Pinpoint the cell where the given text exists, returning its [x, y] midpoint coordinate. 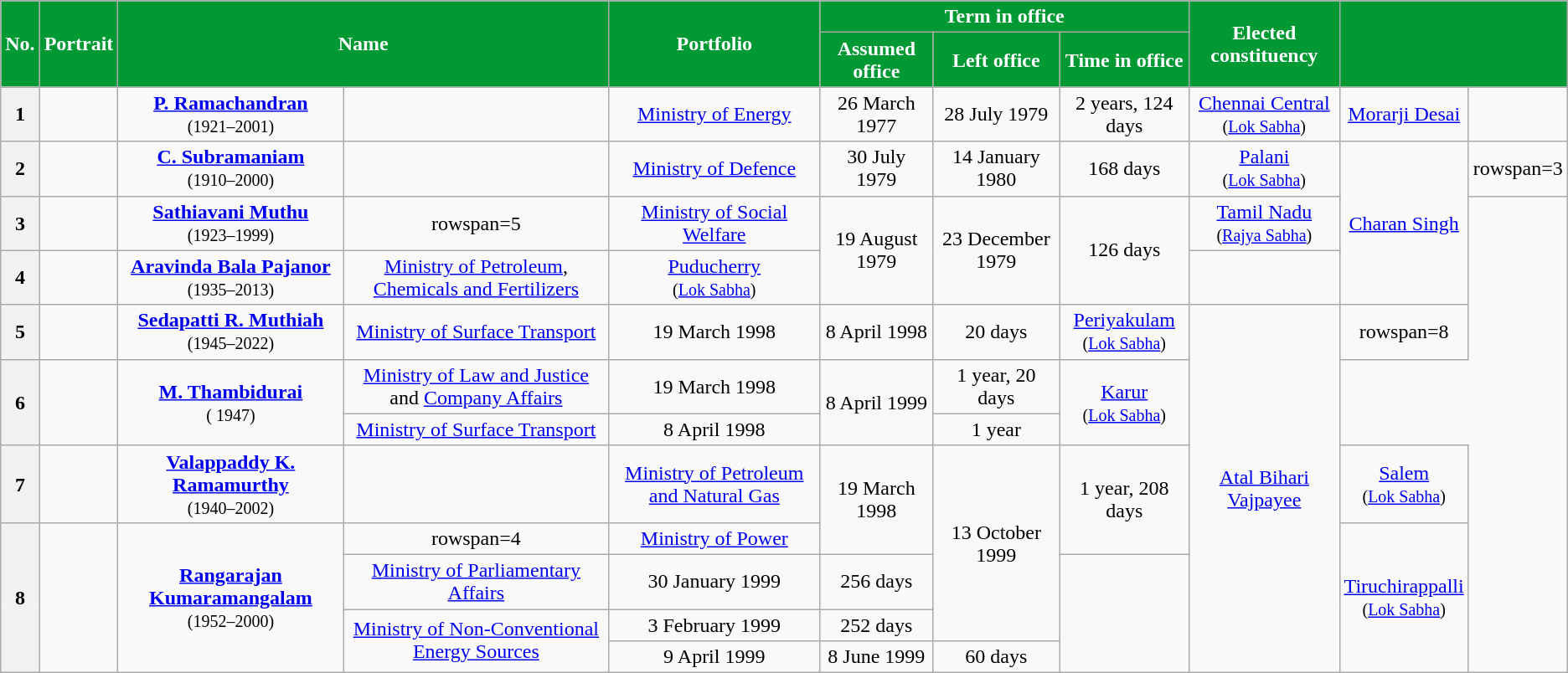
Chennai Central(Lok Sabha) [1265, 114]
rowspan=8 [1404, 331]
5 [20, 331]
Periyakulam(Lok Sabha) [1124, 331]
P. Ramachandran(1921–2001) [231, 114]
8 June 1999 [876, 657]
26 March 1977 [876, 114]
Tiruchirappalli(Lok Sabha) [1404, 598]
Charan Singh [1404, 223]
1 year, 208 days [1124, 500]
7 [20, 484]
C. Subramaniam(1910–2000) [231, 169]
Puducherry(Lok Sabha) [714, 278]
30 January 1999 [714, 581]
6 [20, 402]
Salem(Lok Sabha) [1404, 484]
Assumed office [876, 60]
Valappaddy K. Ramamurthy(1940–2002) [231, 484]
rowspan=4 [476, 538]
Ministry of Petroleum, Chemicals and Fertilizers [476, 278]
Morarji Desai [1404, 114]
252 days [876, 625]
126 days [1124, 250]
30 July 1979 [876, 169]
No. [20, 44]
4 [20, 278]
14 January 1980 [997, 169]
23 December 1979 [997, 250]
Time in office [1124, 60]
8 April 1999 [876, 402]
Aravinda Bala Pajanor(1935–2013) [231, 278]
Sedapatti R. Muthiah(1945–2022) [231, 331]
Portfolio [714, 44]
M. Thambidurai( 1947) [231, 402]
1 year [997, 429]
Tamil Nadu(Rajya Sabha) [1265, 223]
8 [20, 598]
28 July 1979 [997, 114]
20 days [997, 331]
Ministry of Social Welfare [714, 223]
Elected constituency [1265, 44]
1 [20, 114]
3 February 1999 [714, 625]
256 days [876, 581]
rowspan=3 [1518, 169]
Ministry of Law and Justice and Company Affairs [476, 387]
168 days [1124, 169]
Ministry of Petroleum and Natural Gas [714, 484]
2 [20, 169]
Ministry of Defence [714, 169]
rowspan=5 [476, 223]
Portrait [79, 44]
3 [20, 223]
Sathiavani Muthu(1923–1999) [231, 223]
Ministry of Non-Conventional Energy Sources [476, 641]
Ministry of Energy [714, 114]
Karur(Lok Sabha) [1124, 402]
9 April 1999 [714, 657]
19 August 1979 [876, 250]
2 years, 124 days [1124, 114]
Atal Bihari Vajpayee [1265, 489]
Rangarajan Kumaramangalam(1952–2000) [231, 598]
Palani(Lok Sabha) [1265, 169]
Left office [997, 60]
Ministry of Parliamentary Affairs [476, 581]
13 October 1999 [997, 542]
60 days [997, 657]
Ministry of Power [714, 538]
1 year, 20 days [997, 387]
Term in office [1005, 17]
Name [364, 44]
